Locate the cell with the specified text and output its (X, Y) center coordinate. 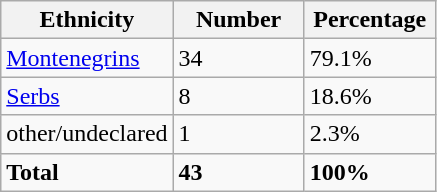
Montenegrins (87, 58)
18.6% (370, 96)
Percentage (370, 20)
34 (238, 58)
Total (87, 172)
Serbs (87, 96)
other/undeclared (87, 134)
2.3% (370, 134)
8 (238, 96)
43 (238, 172)
Number (238, 20)
79.1% (370, 58)
1 (238, 134)
Ethnicity (87, 20)
100% (370, 172)
